Identify which cell holds the provided text, then report its (X, Y) central coordinate. 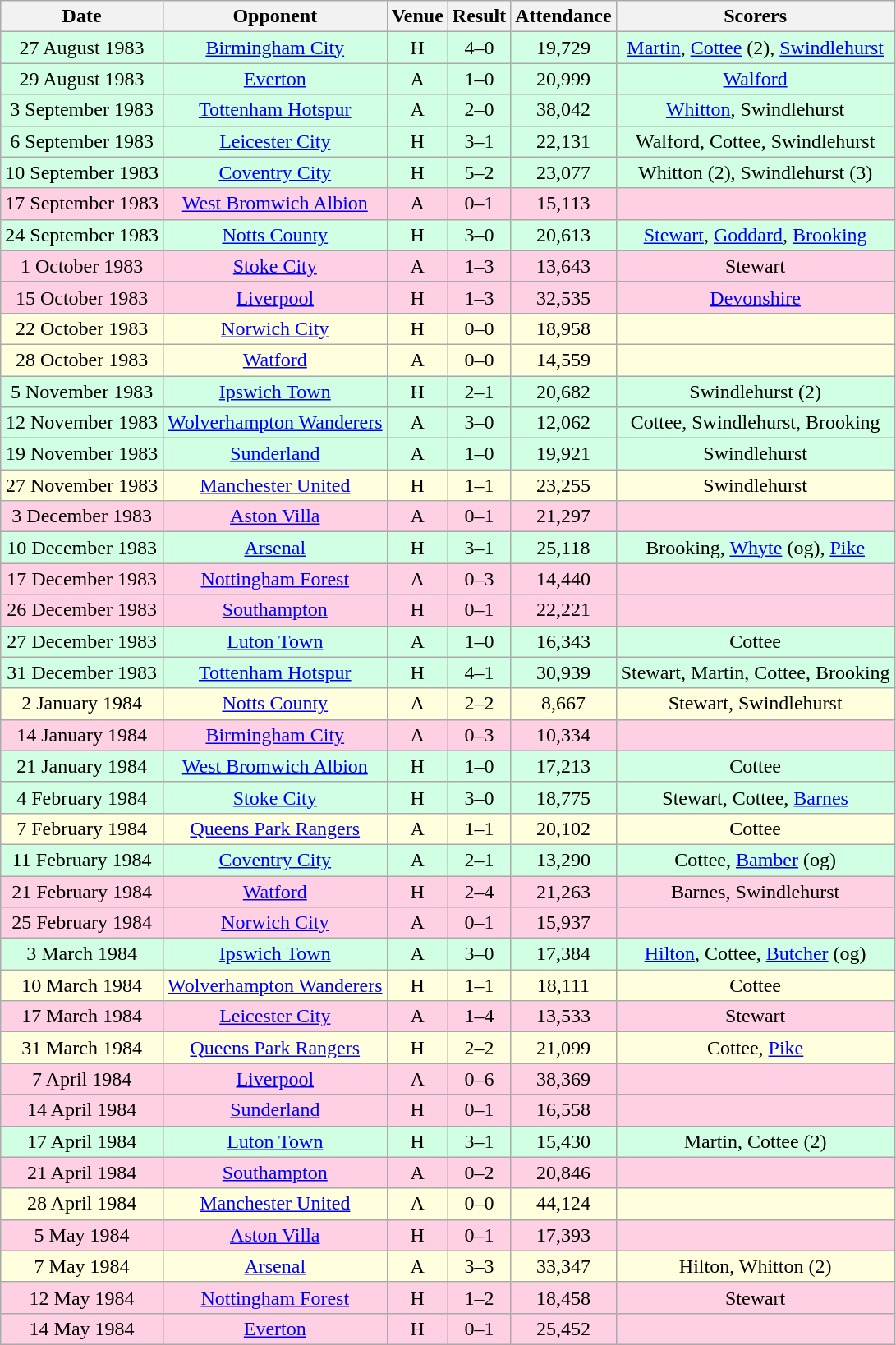
27 November 1983 (82, 485)
3 March 1984 (82, 954)
15,430 (563, 1141)
3 December 1983 (82, 516)
20,999 (563, 79)
12 May 1984 (82, 1297)
Cottee, Swindlehurst, Brooking (756, 423)
Cottee, Pike (756, 1048)
18,775 (563, 797)
17,393 (563, 1235)
7 May 1984 (82, 1266)
19,921 (563, 454)
Hilton, Whitton (2) (756, 1266)
18,458 (563, 1297)
Brooking, Whyte (og), Pike (756, 548)
Stewart, Martin, Cottee, Brooking (756, 672)
4–0 (479, 48)
38,369 (563, 1079)
22,221 (563, 610)
14 May 1984 (82, 1329)
31 March 1984 (82, 1048)
Attendance (563, 16)
Scorers (756, 16)
5 November 1983 (82, 392)
19 November 1983 (82, 454)
19,729 (563, 48)
3–3 (479, 1266)
Cottee, Bamber (og) (756, 860)
21,263 (563, 891)
15 October 1983 (82, 297)
Walford (756, 79)
10,334 (563, 735)
27 August 1983 (82, 48)
14 January 1984 (82, 735)
0–2 (479, 1173)
18,958 (563, 328)
38,042 (563, 110)
1–2 (479, 1297)
Opponent (274, 16)
7 February 1984 (82, 829)
32,535 (563, 297)
33,347 (563, 1266)
18,111 (563, 985)
24 September 1983 (82, 235)
10 March 1984 (82, 985)
21,297 (563, 516)
1 October 1983 (82, 266)
12 November 1983 (82, 423)
14 April 1984 (82, 1110)
23,077 (563, 172)
Barnes, Swindlehurst (756, 891)
15,113 (563, 204)
28 October 1983 (82, 360)
17 March 1984 (82, 1017)
17,213 (563, 766)
23,255 (563, 485)
15,937 (563, 923)
10 December 1983 (82, 548)
26 December 1983 (82, 610)
30,939 (563, 672)
20,682 (563, 392)
13,533 (563, 1017)
5–2 (479, 172)
Stewart, Goddard, Brooking (756, 235)
11 February 1984 (82, 860)
14,440 (563, 579)
22,131 (563, 141)
21 January 1984 (82, 766)
Walford, Cottee, Swindlehurst (756, 141)
13,290 (563, 860)
0–6 (479, 1079)
13,643 (563, 266)
8,667 (563, 704)
16,343 (563, 641)
21 February 1984 (82, 891)
17 September 1983 (82, 204)
10 September 1983 (82, 172)
4–1 (479, 672)
Date (82, 16)
Stewart, Cottee, Barnes (756, 797)
Stewart, Swindlehurst (756, 704)
2–4 (479, 891)
3 September 1983 (82, 110)
21,099 (563, 1048)
Hilton, Cottee, Butcher (og) (756, 954)
Whitton (2), Swindlehurst (3) (756, 172)
25,118 (563, 548)
Result (479, 16)
14,559 (563, 360)
20,846 (563, 1173)
Martin, Cottee (2), Swindlehurst (756, 48)
1–4 (479, 1017)
21 April 1984 (82, 1173)
17,384 (563, 954)
22 October 1983 (82, 328)
12,062 (563, 423)
20,102 (563, 829)
27 December 1983 (82, 641)
31 December 1983 (82, 672)
7 April 1984 (82, 1079)
2–0 (479, 110)
44,124 (563, 1204)
20,613 (563, 235)
28 April 1984 (82, 1204)
Venue (417, 16)
2 January 1984 (82, 704)
6 September 1983 (82, 141)
25 February 1984 (82, 923)
Martin, Cottee (2) (756, 1141)
Whitton, Swindlehurst (756, 110)
16,558 (563, 1110)
Devonshire (756, 297)
29 August 1983 (82, 79)
Swindlehurst (2) (756, 392)
25,452 (563, 1329)
17 April 1984 (82, 1141)
17 December 1983 (82, 579)
5 May 1984 (82, 1235)
4 February 1984 (82, 797)
